Return [x, y] of the center of cell containing provided text 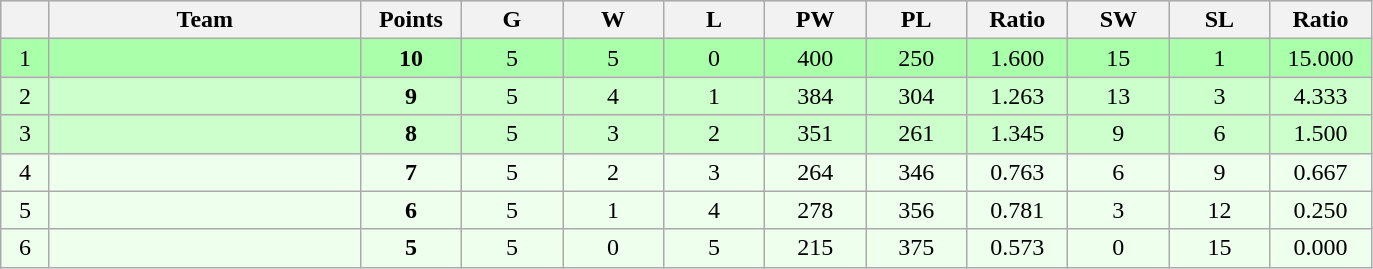
356 [916, 210]
346 [916, 172]
W [612, 20]
PW [816, 20]
10 [410, 58]
375 [916, 248]
8 [410, 134]
400 [816, 58]
261 [916, 134]
351 [816, 134]
215 [816, 248]
12 [1220, 210]
0.250 [1320, 210]
264 [816, 172]
0.667 [1320, 172]
1.500 [1320, 134]
0.781 [1018, 210]
278 [816, 210]
304 [916, 96]
G [512, 20]
0.000 [1320, 248]
1.263 [1018, 96]
384 [816, 96]
0.763 [1018, 172]
L [714, 20]
13 [1118, 96]
1.345 [1018, 134]
Team [204, 20]
SL [1220, 20]
250 [916, 58]
PL [916, 20]
15.000 [1320, 58]
0.573 [1018, 248]
7 [410, 172]
Points [410, 20]
1.600 [1018, 58]
SW [1118, 20]
4.333 [1320, 96]
